Pinpoint the cell where the given text exists, returning its (X, Y) midpoint coordinate. 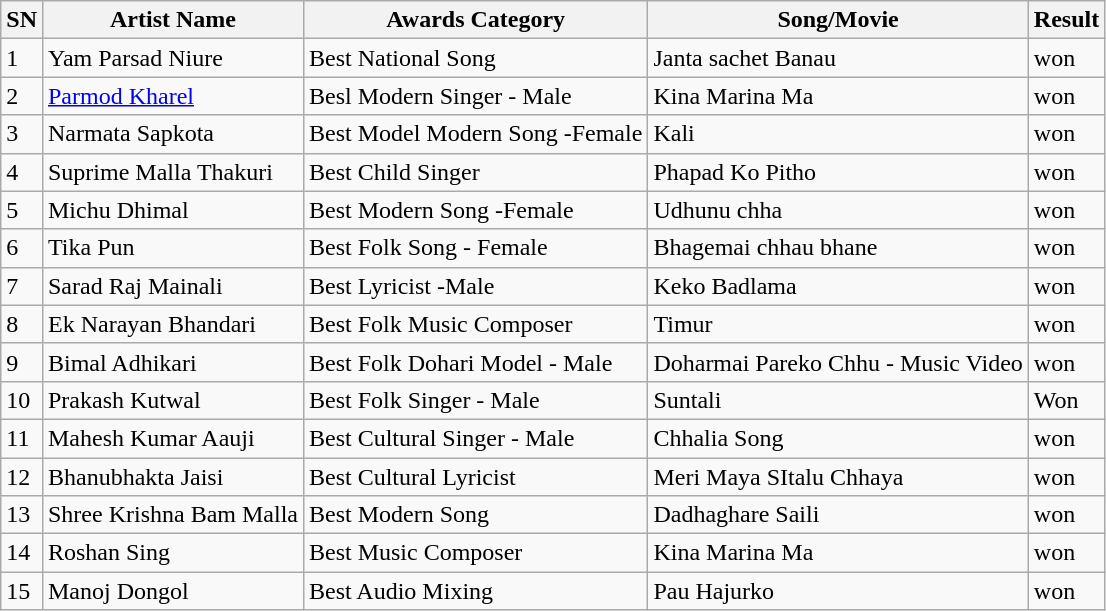
Awards Category (475, 20)
Chhalia Song (838, 438)
Best Music Composer (475, 553)
Bimal Adhikari (172, 362)
Best Modern Song (475, 515)
13 (22, 515)
8 (22, 324)
Parmod Kharel (172, 96)
Timur (838, 324)
Keko Badlama (838, 286)
6 (22, 248)
Mahesh Kumar Aauji (172, 438)
Ek Narayan Bhandari (172, 324)
Best Audio Mixing (475, 591)
Sarad Raj Mainali (172, 286)
1 (22, 58)
Best Cultural Lyricist (475, 477)
Best National Song (475, 58)
14 (22, 553)
Tika Pun (172, 248)
Best Folk Music Composer (475, 324)
Best Modern Song -Female (475, 210)
Phapad Ko Pitho (838, 172)
Song/Movie (838, 20)
Michu Dhimal (172, 210)
Suntali (838, 400)
Udhunu chha (838, 210)
10 (22, 400)
Best Lyricist -Male (475, 286)
Janta sachet Banau (838, 58)
Pau Hajurko (838, 591)
Best Cultural Singer - Male (475, 438)
Best Child Singer (475, 172)
SN (22, 20)
Kali (838, 134)
2 (22, 96)
Bhagemai chhau bhane (838, 248)
11 (22, 438)
Meri Maya SItalu Chhaya (838, 477)
Won (1066, 400)
Prakash Kutwal (172, 400)
Besl Modern Singer - Male (475, 96)
4 (22, 172)
Shree Krishna Bam Malla (172, 515)
Yam Parsad Niure (172, 58)
3 (22, 134)
Best Model Modern Song -Female (475, 134)
Best Folk Song - Female (475, 248)
Best Folk Singer - Male (475, 400)
Manoj Dongol (172, 591)
Artist Name (172, 20)
Best Folk Dohari Model - Male (475, 362)
Roshan Sing (172, 553)
5 (22, 210)
Dadhaghare Saili (838, 515)
7 (22, 286)
Doharmai Pareko Chhu - Music Video (838, 362)
9 (22, 362)
Bhanubhakta Jaisi (172, 477)
Result (1066, 20)
12 (22, 477)
Narmata Sapkota (172, 134)
Suprime Malla Thakuri (172, 172)
15 (22, 591)
